Locate the cell with the specified text and output its (x, y) center coordinate. 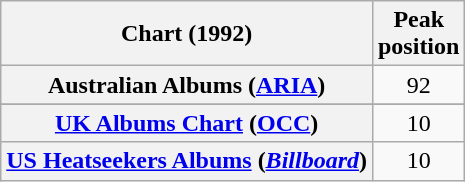
Chart (1992) (187, 34)
Australian Albums (ARIA) (187, 85)
92 (418, 85)
UK Albums Chart (OCC) (187, 123)
US Heatseekers Albums (Billboard) (187, 161)
Peakposition (418, 34)
